Output the [x, y] coordinate of the center of the cell containing the given text.  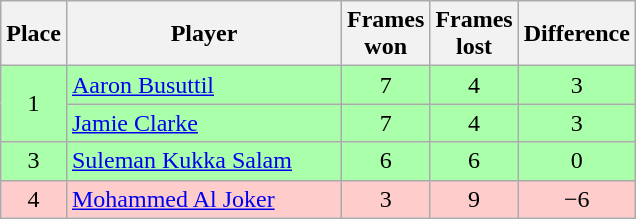
0 [576, 161]
Frames won [386, 34]
−6 [576, 199]
Difference [576, 34]
Jamie Clarke [204, 123]
1 [34, 104]
Frames lost [474, 34]
Player [204, 34]
Mohammed Al Joker [204, 199]
Suleman Kukka Salam [204, 161]
Place [34, 34]
Aaron Busuttil [204, 85]
9 [474, 199]
